Identify which cell holds the provided text, then report its (X, Y) central coordinate. 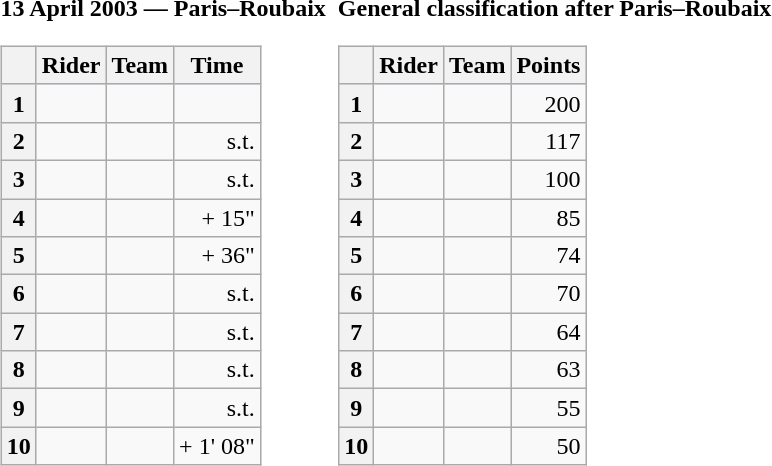
+ 1' 08" (218, 446)
+ 15" (218, 217)
50 (548, 446)
70 (548, 294)
117 (548, 141)
+ 36" (218, 256)
200 (548, 103)
74 (548, 256)
Points (548, 65)
85 (548, 217)
55 (548, 408)
63 (548, 370)
Time (218, 65)
64 (548, 332)
100 (548, 179)
